Extract the [X, Y] coordinate from the center of the cell holding the provided text.  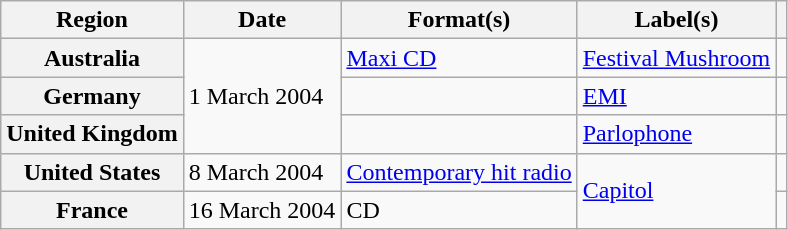
United Kingdom [92, 134]
Contemporary hit radio [459, 172]
1 March 2004 [262, 96]
CD [459, 210]
Parlophone [676, 134]
Date [262, 20]
Festival Mushroom [676, 58]
Format(s) [459, 20]
Capitol [676, 191]
Germany [92, 96]
Maxi CD [459, 58]
United States [92, 172]
France [92, 210]
Label(s) [676, 20]
Region [92, 20]
EMI [676, 96]
16 March 2004 [262, 210]
Australia [92, 58]
8 March 2004 [262, 172]
